Detect which cell encompasses the target text, then output its (X, Y) center coordinate. 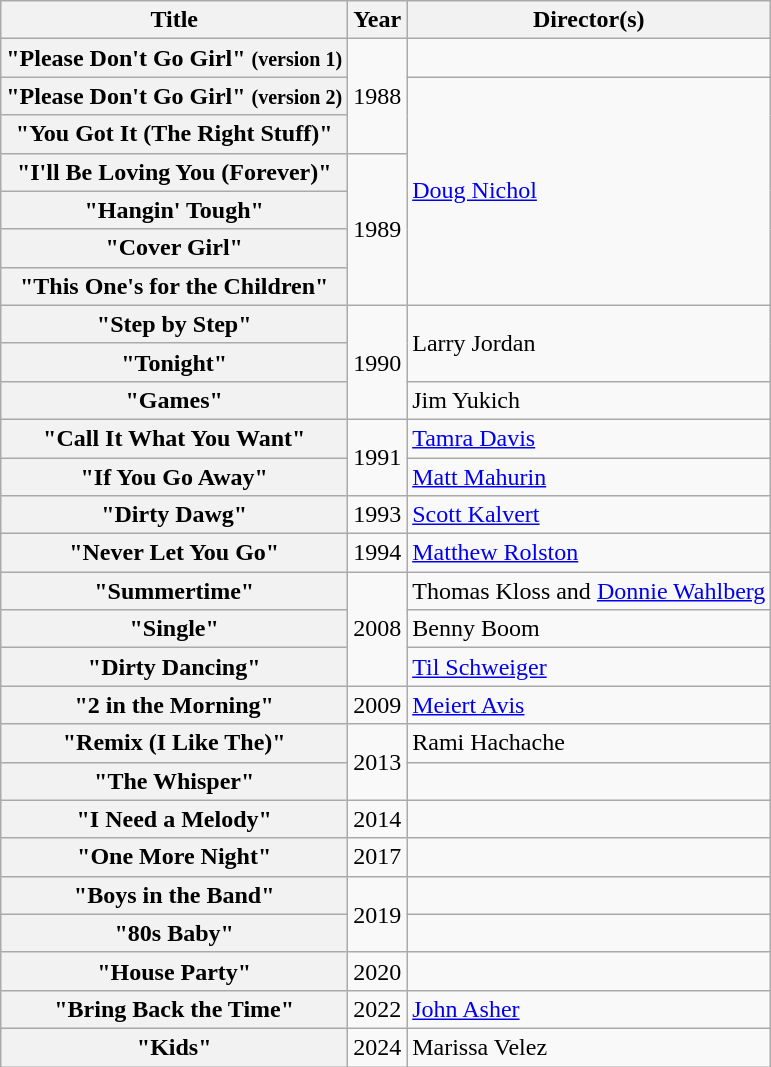
John Asher (589, 1009)
1989 (378, 229)
"This One's for the Children" (174, 286)
"Tonight" (174, 362)
2013 (378, 762)
"Games" (174, 400)
"Single" (174, 629)
"80s Baby" (174, 933)
2009 (378, 705)
"You Got It (The Right Stuff)" (174, 134)
Jim Yukich (589, 400)
"Dirty Dancing" (174, 667)
1993 (378, 515)
"The Whisper" (174, 781)
2014 (378, 819)
Rami Hachache (589, 743)
Scott Kalvert (589, 515)
Director(s) (589, 20)
"I Need a Melody" (174, 819)
"Kids" (174, 1047)
"House Party" (174, 971)
Year (378, 20)
"Summertime" (174, 591)
"Dirty Dawg" (174, 515)
Benny Boom (589, 629)
"Please Don't Go Girl" (version 2) (174, 96)
2022 (378, 1009)
Title (174, 20)
"I'll Be Loving You (Forever)" (174, 172)
"Call It What You Want" (174, 438)
2020 (378, 971)
Matthew Rolston (589, 553)
"2 in the Morning" (174, 705)
Larry Jordan (589, 343)
2017 (378, 857)
"Boys in the Band" (174, 895)
Matt Mahurin (589, 477)
"One More Night" (174, 857)
1994 (378, 553)
"Step by Step" (174, 324)
"Bring Back the Time" (174, 1009)
Meiert Avis (589, 705)
Thomas Kloss and Donnie Wahlberg (589, 591)
Doug Nichol (589, 191)
1990 (378, 362)
Til Schweiger (589, 667)
2008 (378, 629)
"If You Go Away" (174, 477)
"Never Let You Go" (174, 553)
"Hangin' Tough" (174, 210)
"Remix (I Like The)" (174, 743)
"Please Don't Go Girl" (version 1) (174, 58)
Tamra Davis (589, 438)
2024 (378, 1047)
1991 (378, 457)
Marissa Velez (589, 1047)
2019 (378, 914)
"Cover Girl" (174, 248)
1988 (378, 96)
